Return the [X, Y] coordinate for the center point of the cell that contains the specified text.  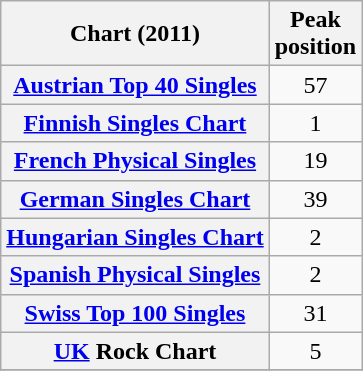
Peakposition [315, 34]
Austrian Top 40 Singles [135, 85]
Finnish Singles Chart [135, 123]
1 [315, 123]
19 [315, 161]
German Singles Chart [135, 199]
31 [315, 313]
French Physical Singles [135, 161]
57 [315, 85]
UK Rock Chart [135, 351]
Spanish Physical Singles [135, 275]
39 [315, 199]
Hungarian Singles Chart [135, 237]
Chart (2011) [135, 34]
Swiss Top 100 Singles [135, 313]
5 [315, 351]
